Identify which cell holds the provided text, then report its [x, y] central coordinate. 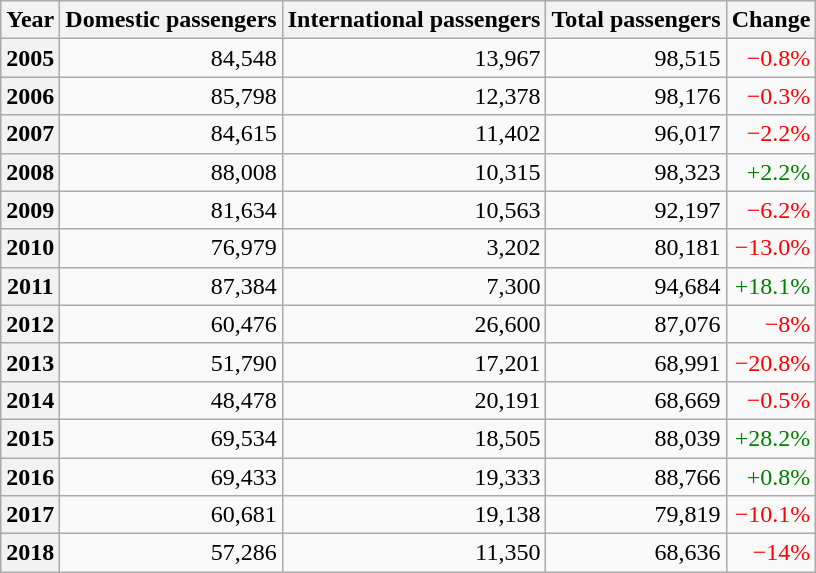
−0.3% [771, 96]
84,548 [171, 58]
2010 [30, 248]
2012 [30, 324]
+18.1% [771, 286]
98,515 [636, 58]
19,138 [414, 515]
2017 [30, 515]
2005 [30, 58]
18,505 [414, 438]
2016 [30, 477]
96,017 [636, 134]
2011 [30, 286]
11,402 [414, 134]
Domestic passengers [171, 20]
81,634 [171, 210]
7,300 [414, 286]
2006 [30, 96]
−0.8% [771, 58]
−20.8% [771, 362]
76,979 [171, 248]
92,197 [636, 210]
+2.2% [771, 172]
57,286 [171, 553]
98,323 [636, 172]
2014 [30, 400]
Change [771, 20]
26,600 [414, 324]
10,563 [414, 210]
60,681 [171, 515]
17,201 [414, 362]
2008 [30, 172]
3,202 [414, 248]
84,615 [171, 134]
94,684 [636, 286]
68,991 [636, 362]
2009 [30, 210]
69,534 [171, 438]
12,378 [414, 96]
87,076 [636, 324]
10,315 [414, 172]
88,008 [171, 172]
19,333 [414, 477]
−0.5% [771, 400]
85,798 [171, 96]
−10.1% [771, 515]
11,350 [414, 553]
−13.0% [771, 248]
68,669 [636, 400]
48,478 [171, 400]
International passengers [414, 20]
+28.2% [771, 438]
Total passengers [636, 20]
79,819 [636, 515]
87,384 [171, 286]
88,766 [636, 477]
−6.2% [771, 210]
60,476 [171, 324]
−8% [771, 324]
68,636 [636, 553]
13,967 [414, 58]
2015 [30, 438]
2018 [30, 553]
20,191 [414, 400]
−14% [771, 553]
98,176 [636, 96]
−2.2% [771, 134]
80,181 [636, 248]
88,039 [636, 438]
2013 [30, 362]
2007 [30, 134]
+0.8% [771, 477]
Year [30, 20]
69,433 [171, 477]
51,790 [171, 362]
